Pinpoint the cell where the given text exists, returning its (X, Y) midpoint coordinate. 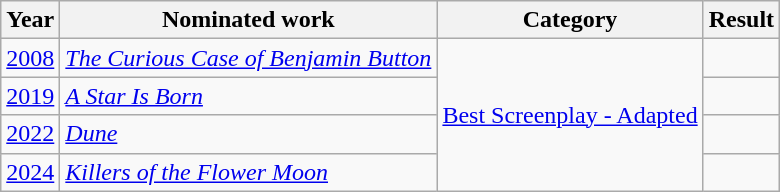
Best Screenplay - Adapted (570, 115)
Result (741, 20)
The Curious Case of Benjamin Button (248, 58)
Dune (248, 134)
2008 (30, 58)
A Star Is Born (248, 96)
Category (570, 20)
Year (30, 20)
Killers of the Flower Moon (248, 172)
2022 (30, 134)
Nominated work (248, 20)
2019 (30, 96)
2024 (30, 172)
